Find where the given text appears and provide that cell's center as (X, Y) coordinate. 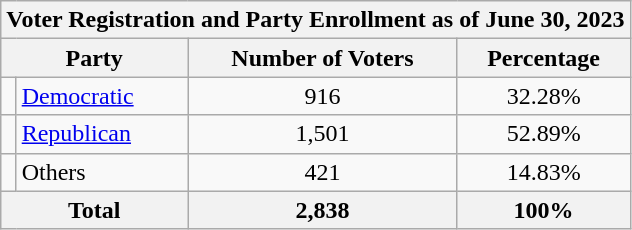
2,838 (323, 210)
421 (323, 172)
Number of Voters (323, 58)
916 (323, 96)
52.89% (544, 134)
32.28% (544, 96)
Voter Registration and Party Enrollment as of June 30, 2023 (316, 20)
Republican (102, 134)
Others (102, 172)
Democratic (102, 96)
14.83% (544, 172)
Total (94, 210)
100% (544, 210)
Party (94, 58)
1,501 (323, 134)
Percentage (544, 58)
